Determine the (X, Y) coordinate at the center of the cell enclosing the given text.  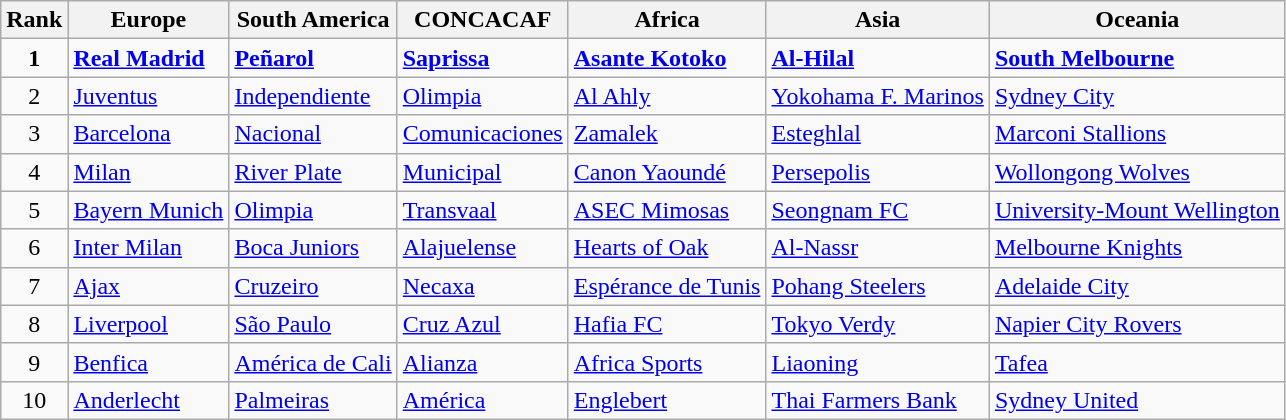
Englebert (667, 400)
9 (34, 362)
América de Cali (313, 362)
Comunicaciones (482, 134)
América (482, 400)
Nacional (313, 134)
Asante Kotoko (667, 58)
Hearts of Oak (667, 248)
Peñarol (313, 58)
South America (313, 20)
Palmeiras (313, 400)
Barcelona (148, 134)
Africa Sports (667, 362)
Cruzeiro (313, 286)
Napier City Rovers (1137, 324)
Transvaal (482, 210)
Alajuelense (482, 248)
Melbourne Knights (1137, 248)
Anderlecht (148, 400)
Rank (34, 20)
Alianza (482, 362)
Liaoning (878, 362)
Benfica (148, 362)
7 (34, 286)
Bayern Munich (148, 210)
Hafia FC (667, 324)
Saprissa (482, 58)
Juventus (148, 96)
Ajax (148, 286)
Cruz Azul (482, 324)
Africa (667, 20)
Asia (878, 20)
6 (34, 248)
2 (34, 96)
Sydney United (1137, 400)
Milan (148, 172)
Tafea (1137, 362)
River Plate (313, 172)
Necaxa (482, 286)
Adelaide City (1137, 286)
Thai Farmers Bank (878, 400)
10 (34, 400)
Espérance de Tunis (667, 286)
Sydney City (1137, 96)
University-Mount Wellington (1137, 210)
Independiente (313, 96)
4 (34, 172)
Pohang Steelers (878, 286)
Al-Hilal (878, 58)
3 (34, 134)
Wollongong Wolves (1137, 172)
Europe (148, 20)
Canon Yaoundé (667, 172)
Yokohama F. Marinos (878, 96)
Zamalek (667, 134)
Inter Milan (148, 248)
Oceania (1137, 20)
Municipal (482, 172)
5 (34, 210)
Seongnam FC (878, 210)
Marconi Stallions (1137, 134)
CONCACAF (482, 20)
ASEC Mimosas (667, 210)
8 (34, 324)
Liverpool (148, 324)
Persepolis (878, 172)
Boca Juniors (313, 248)
Al Ahly (667, 96)
Tokyo Verdy (878, 324)
South Melbourne (1137, 58)
Real Madrid (148, 58)
1 (34, 58)
Al-Nassr (878, 248)
Esteghlal (878, 134)
São Paulo (313, 324)
